Locate the cell with the specified text and output its [x, y] center coordinate. 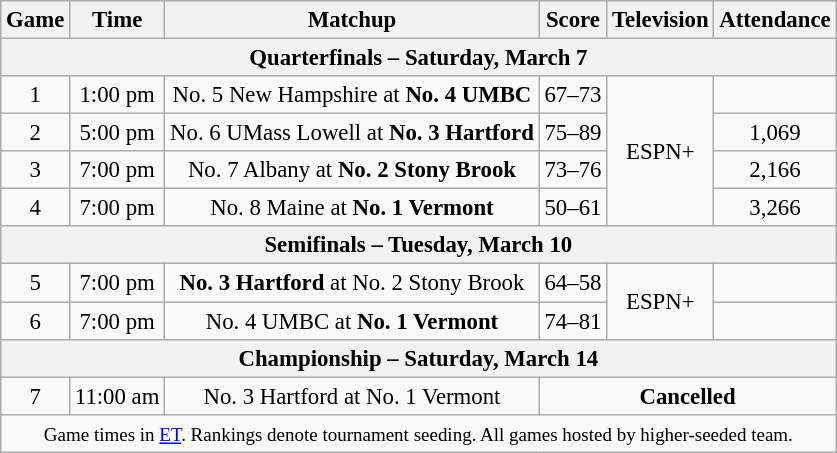
No. 3 Hartford at No. 1 Vermont [352, 396]
50–61 [573, 208]
73–76 [573, 170]
74–81 [573, 321]
1,069 [775, 133]
Game times in ET. Rankings denote tournament seeding. All games hosted by higher-seeded team. [418, 433]
No. 5 New Hampshire at No. 4 UMBC [352, 95]
1:00 pm [118, 95]
11:00 am [118, 396]
1 [36, 95]
6 [36, 321]
3 [36, 170]
No. 8 Maine at No. 1 Vermont [352, 208]
2 [36, 133]
3,266 [775, 208]
5:00 pm [118, 133]
Matchup [352, 20]
No. 4 UMBC at No. 1 Vermont [352, 321]
Game [36, 20]
Score [573, 20]
67–73 [573, 95]
Championship – Saturday, March 14 [418, 358]
No. 3 Hartford at No. 2 Stony Brook [352, 283]
4 [36, 208]
Television [660, 20]
75–89 [573, 133]
7 [36, 396]
Quarterfinals – Saturday, March 7 [418, 58]
2,166 [775, 170]
64–58 [573, 283]
Semifinals – Tuesday, March 10 [418, 245]
5 [36, 283]
No. 7 Albany at No. 2 Stony Brook [352, 170]
Cancelled [688, 396]
No. 6 UMass Lowell at No. 3 Hartford [352, 133]
Time [118, 20]
Attendance [775, 20]
